Capture the cell that displays the provided text and extract its [X, Y] central coordinate. 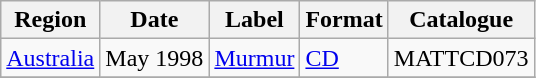
Murmur [254, 58]
Format [344, 20]
Label [254, 20]
Region [50, 20]
May 1998 [154, 58]
CD [344, 58]
MATTCD073 [461, 58]
Catalogue [461, 20]
Australia [50, 58]
Date [154, 20]
